Extract the (x, y) coordinate from the center of the cell holding the provided text.  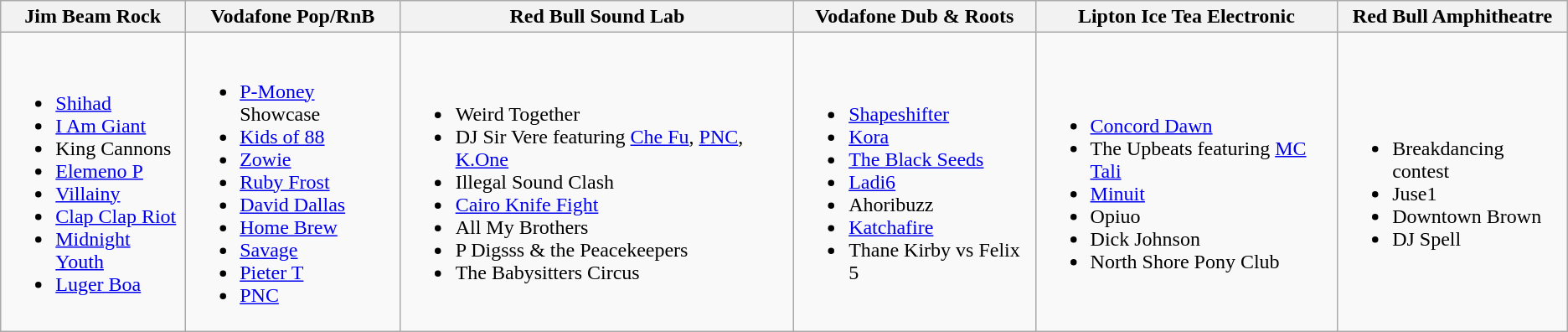
Red Bull Amphitheatre (1452, 17)
ShapeshifterKoraThe Black SeedsLadi6AhoribuzzKatchafireThane Kirby vs Felix 5 (915, 182)
Jim Beam Rock (93, 17)
Vodafone Dub & Roots (915, 17)
Red Bull Sound Lab (596, 17)
Concord DawnThe Upbeats featuring MC TaliMinuitOpiuoDick JohnsonNorth Shore Pony Club (1186, 182)
ShihadI Am GiantKing CannonsElemeno PVillainyClap Clap RiotMidnight YouthLuger Boa (93, 182)
Breakdancing contestJuse1Downtown BrownDJ Spell (1452, 182)
P-Money ShowcaseKids of 88ZowieRuby FrostDavid DallasHome BrewSavagePieter TPNC (293, 182)
Lipton Ice Tea Electronic (1186, 17)
Vodafone Pop/RnB (293, 17)
